Identify which cell holds the provided text, then report its (X, Y) central coordinate. 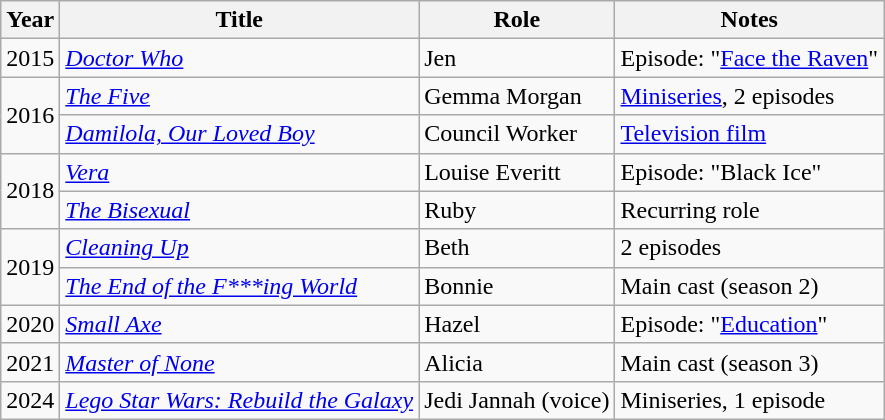
Miniseries, 2 episodes (750, 96)
Beth (517, 248)
Ruby (517, 210)
Vera (240, 172)
2018 (30, 191)
Small Axe (240, 324)
Main cast (season 2) (750, 286)
The Five (240, 96)
2 episodes (750, 248)
Damilola, Our Loved Boy (240, 134)
Alicia (517, 362)
The End of the F***ing World (240, 286)
Main cast (season 3) (750, 362)
Jen (517, 58)
Miniseries, 1 episode (750, 400)
2020 (30, 324)
Year (30, 20)
Television film (750, 134)
Louise Everitt (517, 172)
Episode: "Face the Raven" (750, 58)
Bonnie (517, 286)
Hazel (517, 324)
The Bisexual (240, 210)
Jedi Jannah (voice) (517, 400)
Cleaning Up (240, 248)
Notes (750, 20)
Role (517, 20)
Title (240, 20)
2019 (30, 267)
2016 (30, 115)
Lego Star Wars: Rebuild the Galaxy (240, 400)
Master of None (240, 362)
Recurring role (750, 210)
Episode: "Education" (750, 324)
2024 (30, 400)
Episode: "Black Ice" (750, 172)
2015 (30, 58)
Gemma Morgan (517, 96)
Council Worker (517, 134)
Doctor Who (240, 58)
2021 (30, 362)
